Find where the given text appears and provide that cell's center as (X, Y) coordinate. 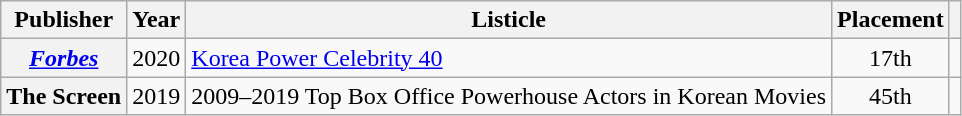
2020 (156, 58)
Korea Power Celebrity 40 (509, 58)
Placement (891, 20)
Listicle (509, 20)
17th (891, 58)
Publisher (64, 20)
2009–2019 Top Box Office Powerhouse Actors in Korean Movies (509, 96)
45th (891, 96)
The Screen (64, 96)
Forbes (64, 58)
Year (156, 20)
2019 (156, 96)
